Provide the (X, Y) coordinate of the cell's center where the given text is located.  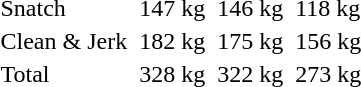
175 kg (250, 41)
182 kg (172, 41)
